For the text-containing cell, return its midpoint in [x, y] coordinate format. 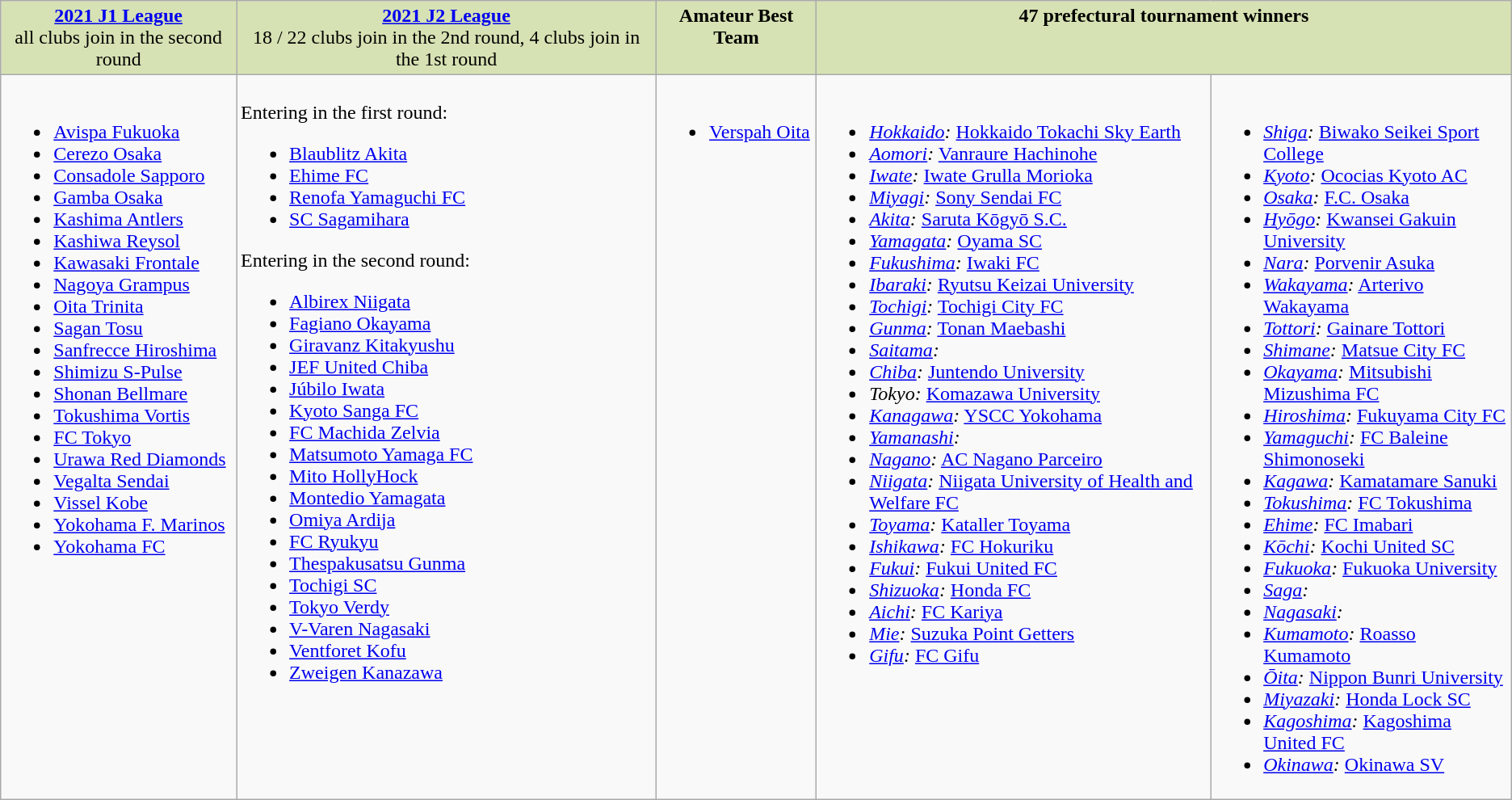
Amateur Best Team [737, 38]
47 prefectural tournament winners [1165, 38]
2021 J2 League18 / 22 clubs join in the 2nd round, 4 clubs join in the 1st round [447, 38]
2021 J1 Leagueall clubs join in the second round [119, 38]
Verspah Oita [737, 437]
